Return the (x, y) coordinate for the center point of the cell that contains the specified text.  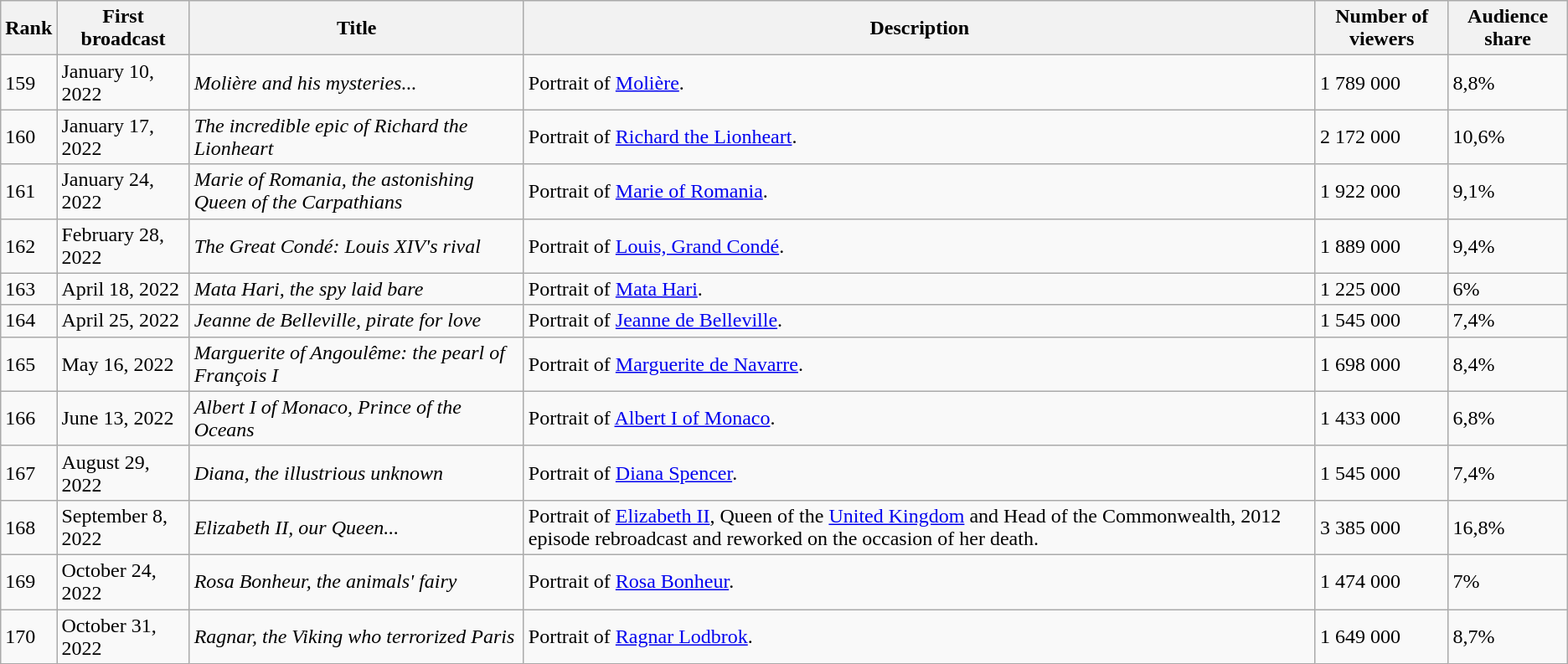
The Great Condé: Louis XIV's rival (357, 246)
165 (28, 363)
7% (1508, 581)
Portrait of Marguerite de Navarre. (920, 363)
Marie of Romania, the astonishing Queen of the Carpathians (357, 191)
3 385 000 (1381, 528)
Title (357, 28)
The incredible epic of Richard the Lionheart (357, 137)
Mata Hari, the spy laid bare (357, 289)
1 225 000 (1381, 289)
Portrait of Mata Hari. (920, 289)
1 649 000 (1381, 636)
Portrait of Diana Spencer. (920, 472)
160 (28, 137)
Portrait of Ragnar Lodbrok. (920, 636)
8,8% (1508, 82)
1 889 000 (1381, 246)
169 (28, 581)
9,4% (1508, 246)
August 29, 2022 (123, 472)
Number of viewers (1381, 28)
Albert I of Monaco, Prince of the Oceans (357, 419)
Elizabeth II, our Queen... (357, 528)
Portrait of Molière. (920, 82)
April 18, 2022 (123, 289)
6% (1508, 289)
January 24, 2022 (123, 191)
2 172 000 (1381, 137)
Molière and his mysteries... (357, 82)
Portrait of Jeanne de Belleville. (920, 321)
January 17, 2022 (123, 137)
February 28, 2022 (123, 246)
162 (28, 246)
Portrait of Albert I of Monaco. (920, 419)
Portrait of Rosa Bonheur. (920, 581)
166 (28, 419)
1 789 000 (1381, 82)
January 10, 2022 (123, 82)
June 13, 2022 (123, 419)
16,8% (1508, 528)
Portrait of Marie of Romania. (920, 191)
Description (920, 28)
Rank (28, 28)
10,6% (1508, 137)
Jeanne de Belleville, pirate for love (357, 321)
167 (28, 472)
8,7% (1508, 636)
October 31, 2022 (123, 636)
164 (28, 321)
September 8, 2022 (123, 528)
October 24, 2022 (123, 581)
9,1% (1508, 191)
Portrait of Richard the Lionheart. (920, 137)
168 (28, 528)
161 (28, 191)
Portrait of Louis, Grand Condé. (920, 246)
170 (28, 636)
8,4% (1508, 363)
Rosa Bonheur, the animals' fairy (357, 581)
1 922 000 (1381, 191)
May 16, 2022 (123, 363)
1 698 000 (1381, 363)
Audience share (1508, 28)
Marguerite of Angoulême: the pearl of François I (357, 363)
163 (28, 289)
First broadcast (123, 28)
159 (28, 82)
1 474 000 (1381, 581)
1 433 000 (1381, 419)
Diana, the illustrious unknown (357, 472)
6,8% (1508, 419)
Ragnar, the Viking who terrorized Paris (357, 636)
April 25, 2022 (123, 321)
